For the text-containing cell, return its midpoint in (x, y) coordinate format. 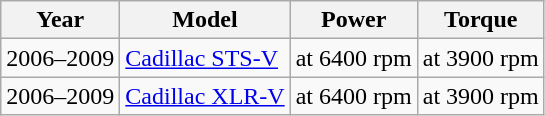
Cadillac XLR-V (205, 96)
Model (205, 20)
Year (60, 20)
Power (354, 20)
Torque (480, 20)
Cadillac STS-V (205, 58)
